Search for the cell housing the specified text and yield its (X, Y) center coordinate. 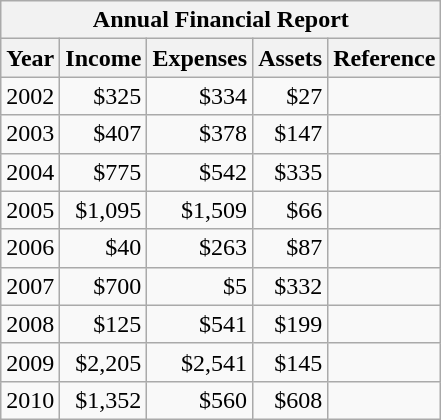
$1,509 (200, 210)
$335 (290, 172)
2010 (30, 400)
$332 (290, 286)
$378 (200, 134)
Year (30, 58)
2009 (30, 362)
$87 (290, 248)
$775 (104, 172)
2008 (30, 324)
$147 (290, 134)
Annual Financial Report (221, 20)
2002 (30, 96)
$608 (290, 400)
$263 (200, 248)
2007 (30, 286)
$199 (290, 324)
$66 (290, 210)
$125 (104, 324)
$407 (104, 134)
$541 (200, 324)
$325 (104, 96)
2005 (30, 210)
$334 (200, 96)
$27 (290, 96)
$5 (200, 286)
Expenses (200, 58)
$560 (200, 400)
$542 (200, 172)
$2,205 (104, 362)
Income (104, 58)
2003 (30, 134)
$2,541 (200, 362)
2004 (30, 172)
Assets (290, 58)
$1,352 (104, 400)
$40 (104, 248)
2006 (30, 248)
Reference (384, 58)
$700 (104, 286)
$1,095 (104, 210)
$145 (290, 362)
